Find where the given text appears and provide that cell's center as (X, Y) coordinate. 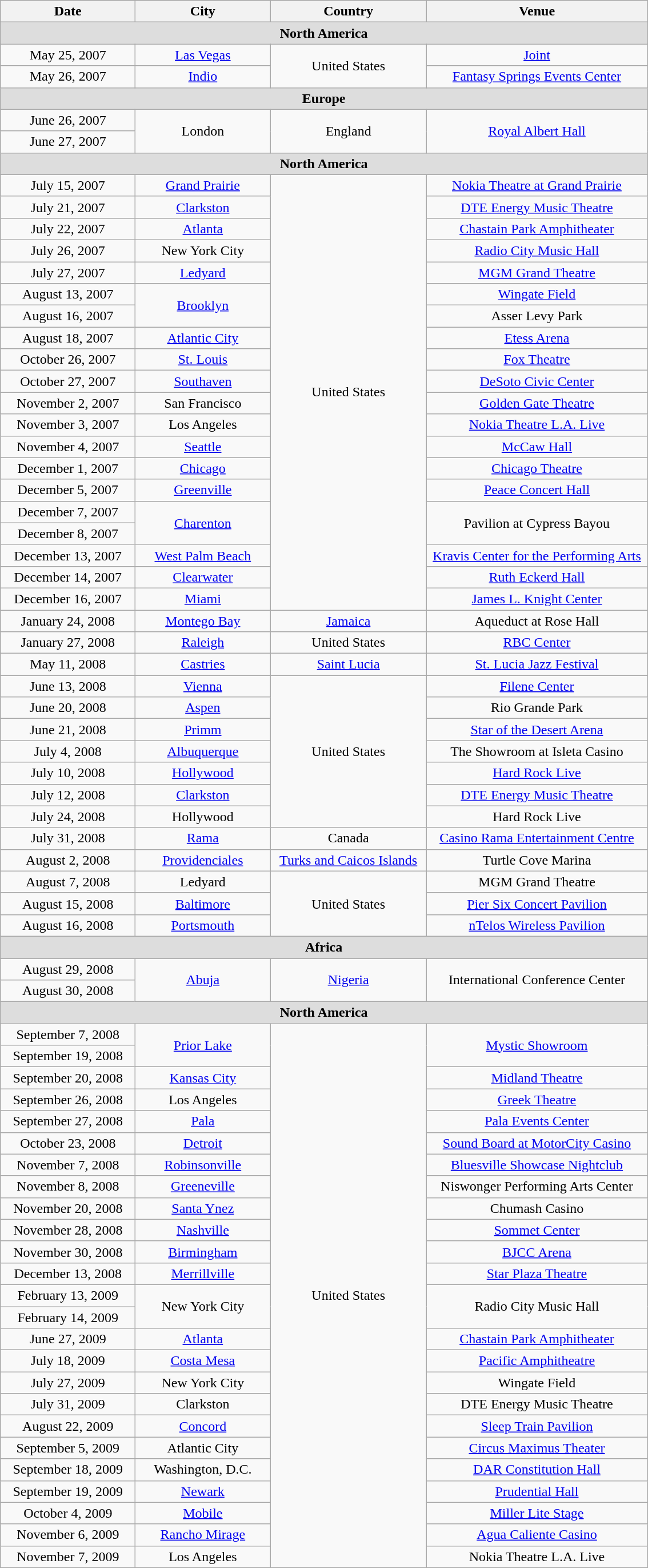
England (349, 131)
City (203, 11)
October 27, 2007 (68, 381)
BJCC Arena (537, 1252)
Star Plaza Theatre (537, 1273)
June 20, 2008 (68, 708)
Raleigh (203, 643)
Nashville (203, 1230)
Vienna (203, 686)
September 19, 2008 (68, 1056)
November 2, 2007 (68, 403)
Pier Six Concert Pavilion (537, 904)
May 25, 2007 (68, 55)
February 13, 2009 (68, 1295)
September 19, 2009 (68, 1491)
RBC Center (537, 643)
Montego Bay (203, 620)
Kansas City (203, 1078)
Robinsonville (203, 1165)
Europe (324, 98)
Turtle Cove Marina (537, 860)
Greenville (203, 490)
Prudential Hall (537, 1491)
Costa Mesa (203, 1361)
October 23, 2008 (68, 1143)
Abuja (203, 980)
September 26, 2008 (68, 1100)
St. Louis (203, 360)
Brooklyn (203, 305)
July 26, 2007 (68, 250)
November 20, 2008 (68, 1208)
Pala (203, 1121)
August 2, 2008 (68, 860)
November 7, 2009 (68, 1557)
November 3, 2007 (68, 425)
James L. Knight Center (537, 599)
Country (349, 11)
International Conference Center (537, 980)
August 16, 2007 (68, 316)
The Showroom at Isleta Casino (537, 751)
DeSoto Civic Center (537, 381)
Filene Center (537, 686)
Sound Board at MotorCity Casino (537, 1143)
Grand Prairie (203, 185)
August 29, 2008 (68, 969)
Merrillville (203, 1273)
Canada (349, 838)
July 24, 2008 (68, 817)
September 20, 2008 (68, 1078)
February 14, 2009 (68, 1317)
December 1, 2007 (68, 468)
January 24, 2008 (68, 620)
Sleep Train Pavilion (537, 1426)
July 4, 2008 (68, 751)
Nokia Theatre at Grand Prairie (537, 185)
Star of the Desert Arena (537, 730)
Charenton (203, 523)
Saint Lucia (349, 664)
September 7, 2008 (68, 1034)
November 4, 2007 (68, 447)
December 8, 2007 (68, 534)
McCaw Hall (537, 447)
July 10, 2008 (68, 773)
Nigeria (349, 980)
St. Lucia Jazz Festival (537, 664)
Asser Levy Park (537, 316)
Bluesville Showcase Nightclub (537, 1165)
Washington, D.C. (203, 1470)
Joint (537, 55)
Royal Albert Hall (537, 131)
November 8, 2008 (68, 1187)
June 21, 2008 (68, 730)
Turks and Caicos Islands (349, 860)
August 30, 2008 (68, 991)
July 21, 2007 (68, 207)
January 27, 2008 (68, 643)
Niswonger Performing Arts Center (537, 1187)
Greeneville (203, 1187)
Southaven (203, 381)
Detroit (203, 1143)
Clearwater (203, 577)
Seattle (203, 447)
Rama (203, 838)
West Palm Beach (203, 555)
Mobile (203, 1513)
DAR Constitution Hall (537, 1470)
Sommet Center (537, 1230)
July 18, 2009 (68, 1361)
Jamaica (349, 620)
Golden Gate Theatre (537, 403)
Aspen (203, 708)
July 22, 2007 (68, 229)
November 28, 2008 (68, 1230)
June 26, 2007 (68, 120)
Chicago (203, 468)
Santa Ynez (203, 1208)
September 27, 2008 (68, 1121)
September 5, 2009 (68, 1448)
Portsmouth (203, 925)
Rio Grande Park (537, 708)
May 26, 2007 (68, 77)
Rancho Mirage (203, 1535)
December 16, 2007 (68, 599)
November 30, 2008 (68, 1252)
Pavilion at Cypress Bayou (537, 523)
Pala Events Center (537, 1121)
July 27, 2007 (68, 273)
nTelos Wireless Pavilion (537, 925)
San Francisco (203, 403)
London (203, 131)
August 15, 2008 (68, 904)
Casino Rama Entertainment Centre (537, 838)
June 13, 2008 (68, 686)
October 4, 2009 (68, 1513)
Chicago Theatre (537, 468)
September 18, 2009 (68, 1470)
May 11, 2008 (68, 664)
July 27, 2009 (68, 1383)
August 22, 2009 (68, 1426)
December 14, 2007 (68, 577)
December 5, 2007 (68, 490)
Greek Theatre (537, 1100)
Concord (203, 1426)
August 18, 2007 (68, 338)
December 13, 2008 (68, 1273)
Primm (203, 730)
Etess Arena (537, 338)
Fantasy Springs Events Center (537, 77)
Pacific Amphitheatre (537, 1361)
Chumash Casino (537, 1208)
June 27, 2007 (68, 142)
July 31, 2008 (68, 838)
Aqueduct at Rose Hall (537, 620)
Miller Lite Stage (537, 1513)
Prior Lake (203, 1045)
November 7, 2008 (68, 1165)
Newark (203, 1491)
Indio (203, 77)
Kravis Center for the Performing Arts (537, 555)
November 6, 2009 (68, 1535)
Africa (324, 947)
Baltimore (203, 904)
Albuquerque (203, 751)
December 7, 2007 (68, 512)
Circus Maximus Theater (537, 1448)
Las Vegas (203, 55)
July 31, 2009 (68, 1404)
Fox Theatre (537, 360)
August 7, 2008 (68, 882)
Castries (203, 664)
October 26, 2007 (68, 360)
July 15, 2007 (68, 185)
Venue (537, 11)
Peace Concert Hall (537, 490)
August 16, 2008 (68, 925)
July 12, 2008 (68, 795)
June 27, 2009 (68, 1339)
Miami (203, 599)
Ruth Eckerd Hall (537, 577)
December 13, 2007 (68, 555)
Providenciales (203, 860)
Midland Theatre (537, 1078)
Date (68, 11)
Agua Caliente Casino (537, 1535)
August 13, 2007 (68, 295)
Mystic Showroom (537, 1045)
Birmingham (203, 1252)
